Provide the (X, Y) coordinate of the cell's center where the given text is located.  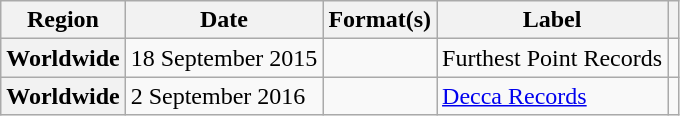
18 September 2015 (224, 58)
Region (63, 20)
Furthest Point Records (552, 58)
Decca Records (552, 96)
Label (552, 20)
Format(s) (380, 20)
2 September 2016 (224, 96)
Date (224, 20)
